Output the (X, Y) coordinate of the center of the cell containing the given text.  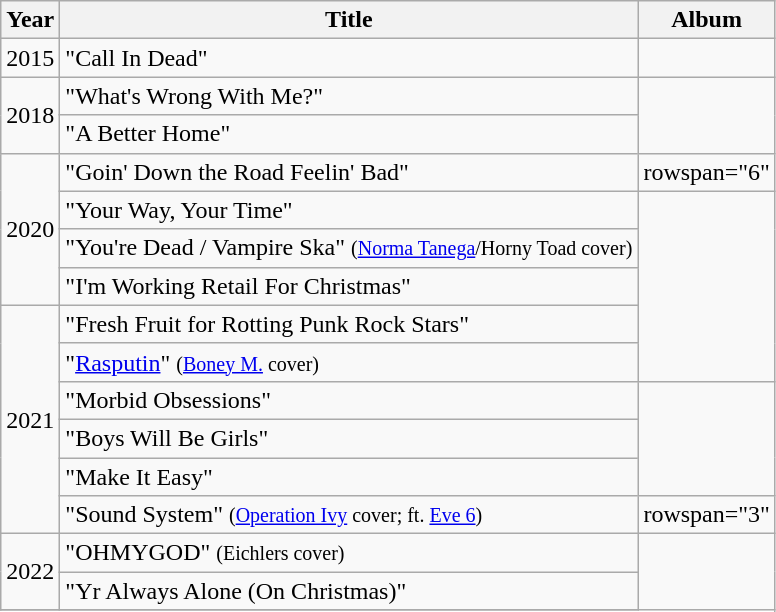
"Fresh Fruit for Rotting Punk Rock Stars" (349, 324)
"Yr Always Alone (On Christmas)" (349, 591)
"Goin' Down the Road Feelin' Bad" (349, 172)
rowspan="6" (707, 172)
"Rasputin" (Boney M. cover) (349, 362)
Year (30, 20)
Album (707, 20)
"Sound System" (Operation Ivy cover; ft. Eve 6) (349, 515)
"Morbid Obsessions" (349, 400)
2021 (30, 419)
"Your Way, Your Time" (349, 210)
"Call In Dead" (349, 58)
"OHMYGOD" (Eichlers cover) (349, 553)
"Boys Will Be Girls" (349, 438)
"What's Wrong With Me?" (349, 96)
"You're Dead / Vampire Ska" (Norma Tanega/Horny Toad cover) (349, 248)
2018 (30, 115)
"Make It Easy" (349, 477)
2022 (30, 572)
2020 (30, 229)
2015 (30, 58)
"A Better Home" (349, 134)
Title (349, 20)
"I'm Working Retail For Christmas" (349, 286)
rowspan="3" (707, 515)
